For the text-containing cell, return its midpoint in (x, y) coordinate format. 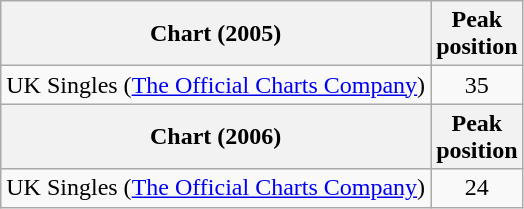
35 (477, 85)
24 (477, 188)
Chart (2006) (216, 136)
Chart (2005) (216, 34)
